Find where the given text appears and provide that cell's center as (X, Y) coordinate. 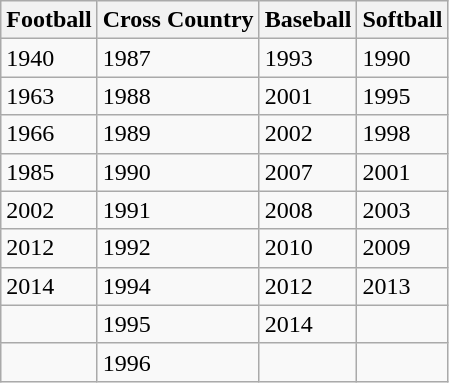
Football (49, 20)
1994 (178, 286)
Cross Country (178, 20)
2009 (402, 248)
2007 (308, 172)
1987 (178, 58)
1992 (178, 248)
Baseball (308, 20)
1988 (178, 96)
1993 (308, 58)
1991 (178, 210)
1940 (49, 58)
2013 (402, 286)
1998 (402, 134)
1963 (49, 96)
2003 (402, 210)
1989 (178, 134)
1985 (49, 172)
2010 (308, 248)
1996 (178, 362)
Softball (402, 20)
1966 (49, 134)
2008 (308, 210)
